From the cell containing the given text, extract its center point as [X, Y] coordinate. 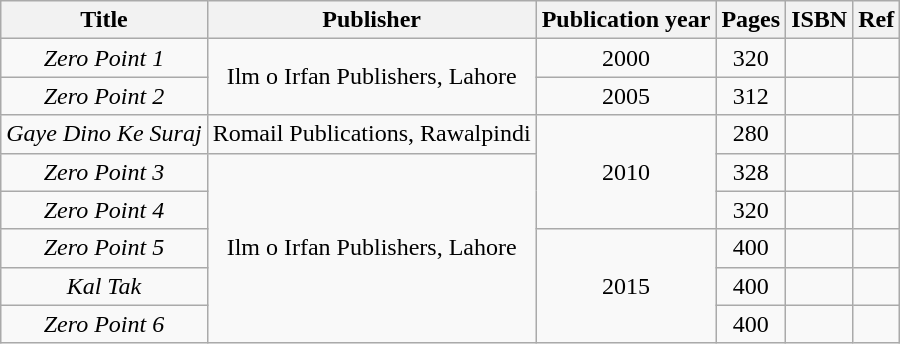
312 [751, 96]
Zero Point 2 [104, 96]
2010 [626, 172]
Gaye Dino Ke Suraj [104, 134]
Publisher [372, 20]
Zero Point 3 [104, 172]
Title [104, 20]
2005 [626, 96]
Pages [751, 20]
Zero Point 1 [104, 58]
328 [751, 172]
Publication year [626, 20]
280 [751, 134]
2015 [626, 286]
Romail Publications, Rawalpindi [372, 134]
2000 [626, 58]
Zero Point 4 [104, 210]
Zero Point 6 [104, 324]
Zero Point 5 [104, 248]
ISBN [820, 20]
Kal Tak [104, 286]
Ref [876, 20]
